Pinpoint the cell where the given text exists, returning its (x, y) midpoint coordinate. 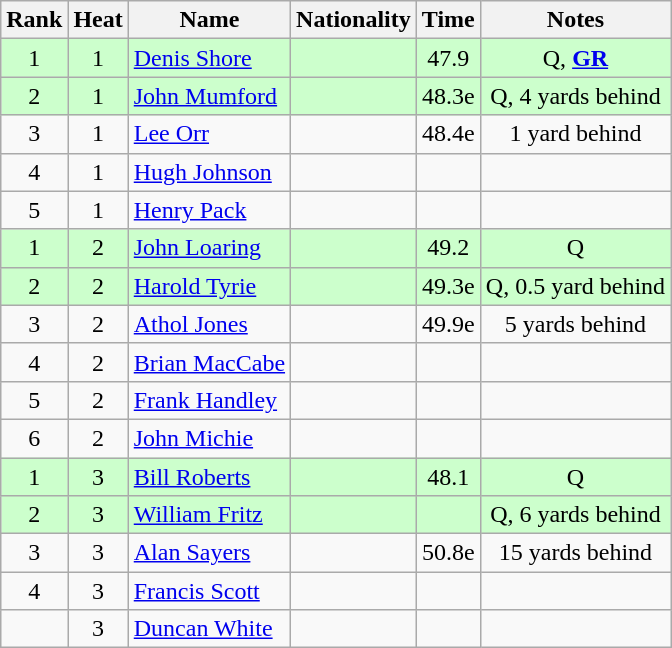
6 (34, 438)
Nationality (354, 20)
Hugh Johnson (209, 172)
Lee Orr (209, 134)
William Fritz (209, 515)
Francis Scott (209, 591)
Q, 6 yards behind (575, 515)
50.8e (448, 553)
John Mumford (209, 96)
Athol Jones (209, 324)
Name (209, 20)
Brian MacCabe (209, 362)
49.2 (448, 248)
Frank Handley (209, 400)
Henry Pack (209, 210)
47.9 (448, 58)
Notes (575, 20)
Harold Tyrie (209, 286)
John Loaring (209, 248)
Denis Shore (209, 58)
48.1 (448, 477)
1 yard behind (575, 134)
Rank (34, 20)
15 yards behind (575, 553)
49.9e (448, 324)
Q, 4 yards behind (575, 96)
Q, GR (575, 58)
49.3e (448, 286)
Time (448, 20)
48.4e (448, 134)
5 yards behind (575, 324)
48.3e (448, 96)
Duncan White (209, 629)
Alan Sayers (209, 553)
Heat (98, 20)
Bill Roberts (209, 477)
Q, 0.5 yard behind (575, 286)
John Michie (209, 438)
